Determine the (x, y) coordinate at the center of the cell enclosing the given text.  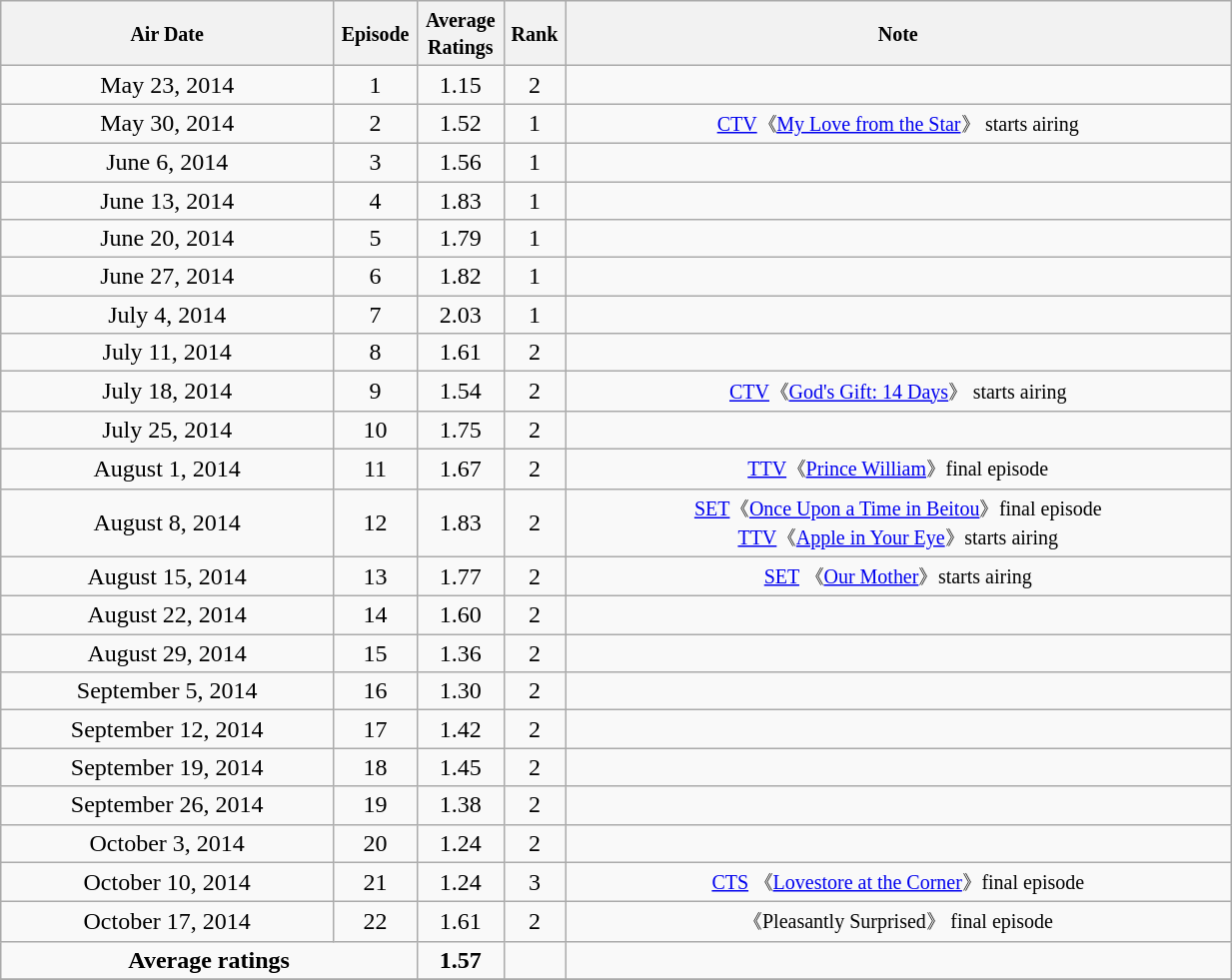
16 (376, 691)
1.82 (460, 277)
TTV《Prince William》final episode (898, 469)
1.42 (460, 729)
2.03 (460, 315)
Rank (535, 34)
10 (376, 430)
1.52 (460, 124)
9 (376, 392)
October 10, 2014 (168, 882)
CTS 《Lovestore at the Corner》final episode (898, 882)
《Pleasantly Surprised》 final episode (898, 922)
1.54 (460, 392)
1.57 (460, 960)
September 5, 2014 (168, 691)
August 1, 2014 (168, 469)
21 (376, 882)
May 30, 2014 (168, 124)
11 (376, 469)
17 (376, 729)
October 17, 2014 (168, 922)
22 (376, 922)
July 25, 2014 (168, 430)
5 (376, 239)
1.15 (460, 85)
1.30 (460, 691)
7 (376, 315)
SET《Once Upon a Time in Beitou》final episodeTTV《Apple in Your Eye》starts airing (898, 522)
May 23, 2014 (168, 85)
13 (376, 576)
1.45 (460, 767)
June 27, 2014 (168, 277)
1.38 (460, 805)
1.60 (460, 615)
1.79 (460, 239)
1.56 (460, 162)
June 6, 2014 (168, 162)
June 20, 2014 (168, 239)
July 4, 2014 (168, 315)
1.67 (460, 469)
CTV《God's Gift: 14 Days》 starts airing (898, 392)
August 8, 2014 (168, 522)
August 15, 2014 (168, 576)
1.36 (460, 653)
June 13, 2014 (168, 201)
Average ratings (210, 960)
SET 《Our Mother》starts airing (898, 576)
15 (376, 653)
CTV《My Love from the Star》 starts airing (898, 124)
12 (376, 522)
July 18, 2014 (168, 392)
August 22, 2014 (168, 615)
September 26, 2014 (168, 805)
20 (376, 843)
September 19, 2014 (168, 767)
1.77 (460, 576)
14 (376, 615)
September 12, 2014 (168, 729)
Note (898, 34)
19 (376, 805)
Episode (376, 34)
1.75 (460, 430)
October 3, 2014 (168, 843)
Air Date (168, 34)
July 11, 2014 (168, 353)
August 29, 2014 (168, 653)
6 (376, 277)
8 (376, 353)
18 (376, 767)
4 (376, 201)
Average Ratings (460, 34)
